Search for the cell housing the specified text and yield its [x, y] center coordinate. 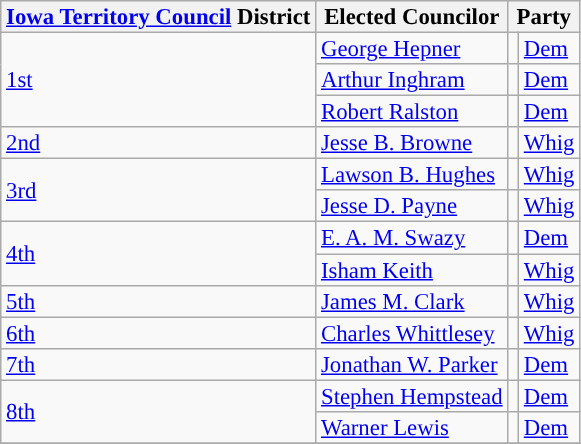
5th [158, 301]
Charles Whittlesey [412, 333]
Jonathan W. Parker [412, 364]
Warner Lewis [412, 428]
7th [158, 364]
George Hepner [412, 49]
Stephen Hempstead [412, 396]
Elected Councilor [412, 17]
8th [158, 412]
Jesse B. Browne [412, 143]
Jesse D. Payne [412, 206]
Robert Ralston [412, 112]
Arthur Inghram [412, 80]
Iowa Territory Council District [158, 17]
James M. Clark [412, 301]
Lawson B. Hughes [412, 175]
6th [158, 333]
E. A. M. Swazy [412, 238]
Party [544, 17]
3rd [158, 190]
1st [158, 80]
Isham Keith [412, 270]
2nd [158, 143]
4th [158, 254]
